Scan for the cell matching the given text and deliver its (x, y) coordinate at center. 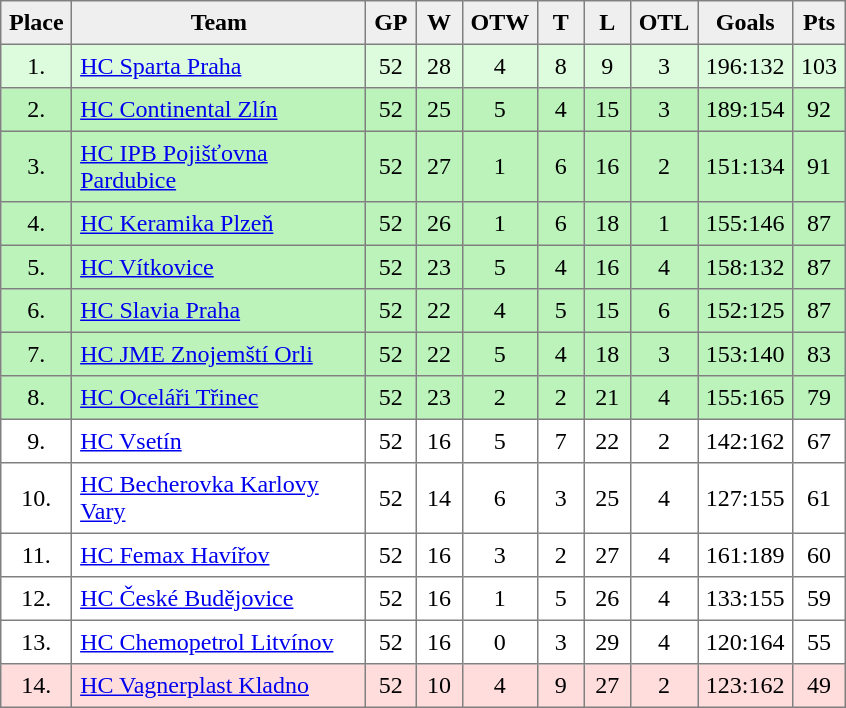
1. (36, 66)
123:162 (746, 686)
10 (439, 686)
142:162 (746, 441)
67 (819, 441)
HC Becherovka Karlovy Vary (219, 498)
T (560, 23)
91 (819, 166)
60 (819, 555)
L (607, 23)
8. (36, 398)
61 (819, 498)
5. (36, 267)
12. (36, 599)
HC Slavia Praha (219, 311)
11. (36, 555)
49 (819, 686)
OTW (500, 23)
155:146 (746, 224)
7 (560, 441)
HC Continental Zlín (219, 110)
152:125 (746, 311)
161:189 (746, 555)
OTL (664, 23)
158:132 (746, 267)
Pts (819, 23)
HC České Budějovice (219, 599)
21 (607, 398)
HC Chemopetrol Litvínov (219, 642)
0 (500, 642)
GP (391, 23)
HC Femax Havířov (219, 555)
HC Vsetín (219, 441)
HC JME Znojemští Orli (219, 354)
10. (36, 498)
83 (819, 354)
28 (439, 66)
HC IPB Pojišťovna Pardubice (219, 166)
8 (560, 66)
133:155 (746, 599)
103 (819, 66)
59 (819, 599)
Goals (746, 23)
6. (36, 311)
153:140 (746, 354)
29 (607, 642)
W (439, 23)
120:164 (746, 642)
92 (819, 110)
3. (36, 166)
7. (36, 354)
HC Oceláři Třinec (219, 398)
127:155 (746, 498)
189:154 (746, 110)
Team (219, 23)
Place (36, 23)
HC Vagnerplast Kladno (219, 686)
HC Keramika Plzeň (219, 224)
79 (819, 398)
196:132 (746, 66)
13. (36, 642)
HC Sparta Praha (219, 66)
14 (439, 498)
155:165 (746, 398)
151:134 (746, 166)
HC Vítkovice (219, 267)
4. (36, 224)
55 (819, 642)
14. (36, 686)
9. (36, 441)
2. (36, 110)
